Determine the (X, Y) coordinate at the center of the cell enclosing the given text.  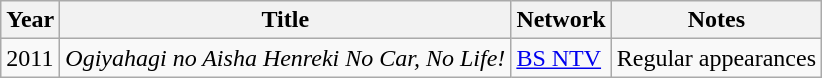
Year (30, 20)
2011 (30, 58)
Notes (716, 20)
Regular appearances (716, 58)
Ogiyahagi no Aisha Henreki No Car, No Life! (286, 58)
Title (286, 20)
Network (561, 20)
BS NTV (561, 58)
